Find where the given text appears and provide that cell's center as [x, y] coordinate. 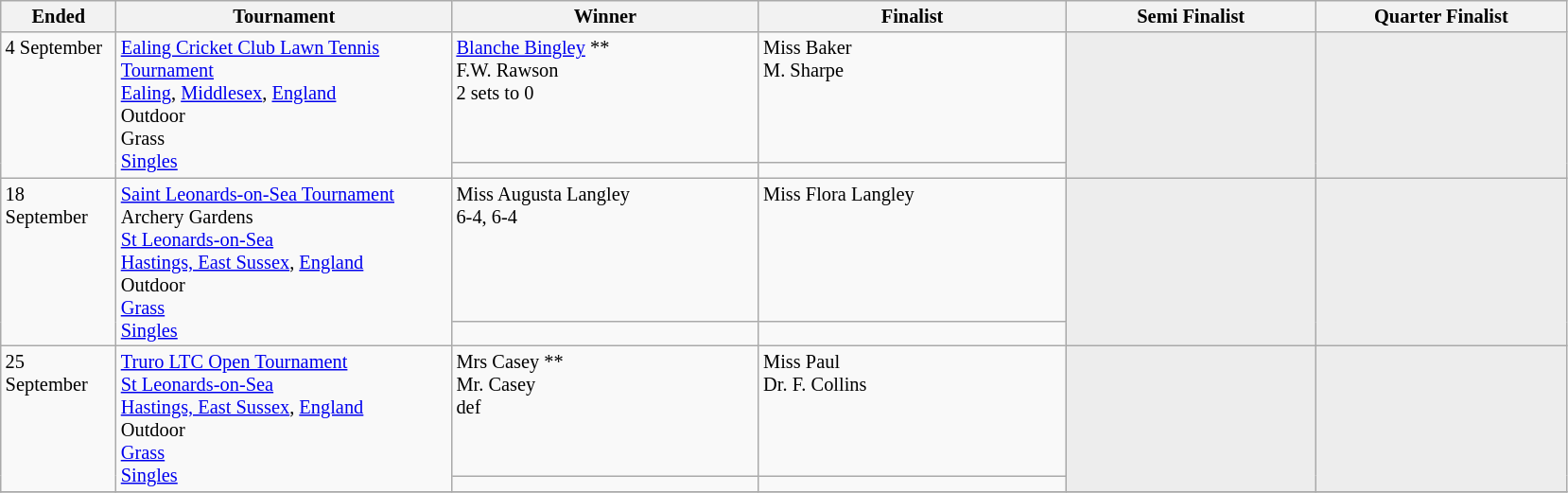
Quarter Finalist [1441, 16]
18 September [59, 262]
Tournament [284, 16]
Finalist [912, 16]
Ealing Cricket Club Lawn Tennis TournamentEaling, Middlesex, EnglandOutdoorGrassSingles [284, 105]
Blanche Bingley ** F.W. Rawson 2 sets to 0 [605, 97]
25 September [59, 418]
Miss Augusta Langley6-4, 6-4 [605, 250]
Miss Baker M. Sharpe [912, 97]
Ended [59, 16]
Miss Flora Langley [912, 250]
Winner [605, 16]
Truro LTC Open TournamentSt Leonards-on-SeaHastings, East Sussex, EnglandOutdoorGrassSingles [284, 418]
Miss Paul Dr. F. Collins [912, 411]
Mrs Casey ** Mr. Caseydef [605, 411]
4 September [59, 105]
Semi Finalist [1192, 16]
Saint Leonards-on-Sea TournamentArchery GardensSt Leonards-on-SeaHastings, East Sussex, EnglandOutdoorGrassSingles [284, 262]
